Output the (x, y) coordinate of the center of the cell containing the given text.  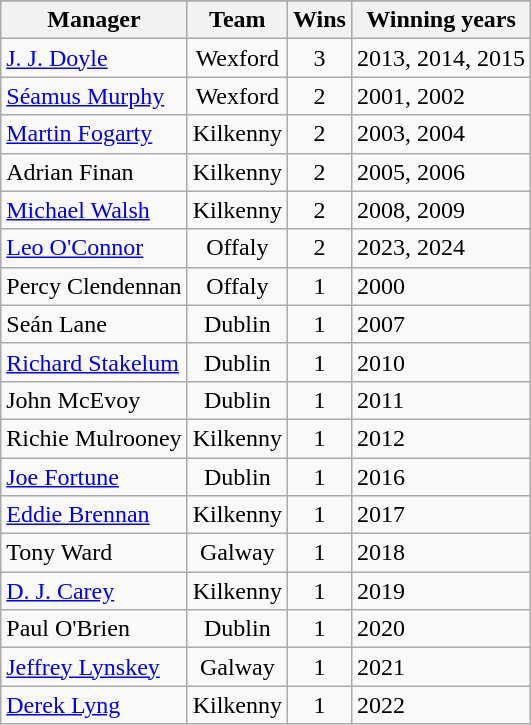
Jeffrey Lynskey (94, 667)
Winning years (440, 20)
2022 (440, 705)
Richie Mulrooney (94, 438)
Manager (94, 20)
2019 (440, 591)
Team (237, 20)
2000 (440, 286)
Michael Walsh (94, 210)
Wins (320, 20)
2017 (440, 515)
2013, 2014, 2015 (440, 58)
D. J. Carey (94, 591)
Leo O'Connor (94, 248)
2012 (440, 438)
Joe Fortune (94, 477)
John McEvoy (94, 400)
2020 (440, 629)
Séamus Murphy (94, 96)
Eddie Brennan (94, 515)
Paul O'Brien (94, 629)
Derek Lyng (94, 705)
2016 (440, 477)
2010 (440, 362)
2021 (440, 667)
Seán Lane (94, 324)
J. J. Doyle (94, 58)
Percy Clendennan (94, 286)
Adrian Finan (94, 172)
2023, 2024 (440, 248)
2018 (440, 553)
3 (320, 58)
Richard Stakelum (94, 362)
2008, 2009 (440, 210)
2005, 2006 (440, 172)
2007 (440, 324)
2011 (440, 400)
Martin Fogarty (94, 134)
Tony Ward (94, 553)
2003, 2004 (440, 134)
2001, 2002 (440, 96)
